Pinpoint the cell where the given text exists, returning its (X, Y) midpoint coordinate. 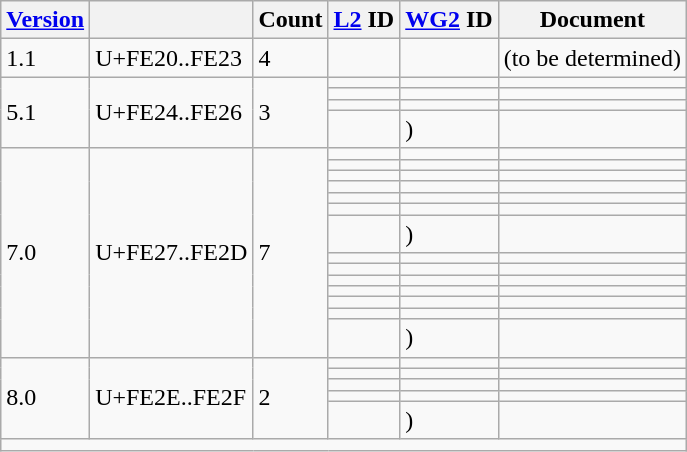
Document (592, 20)
U+FE2E..FE2F (172, 398)
2 (290, 398)
4 (290, 58)
5.1 (46, 112)
8.0 (46, 398)
U+FE24..FE26 (172, 112)
U+FE27..FE2D (172, 252)
U+FE20..FE23 (172, 58)
Count (290, 20)
7.0 (46, 252)
7 (290, 252)
L2 ID (364, 20)
(to be determined) (592, 58)
Version (46, 20)
1.1 (46, 58)
3 (290, 112)
WG2 ID (449, 20)
